Pinpoint the cell where the given text exists, returning its (X, Y) midpoint coordinate. 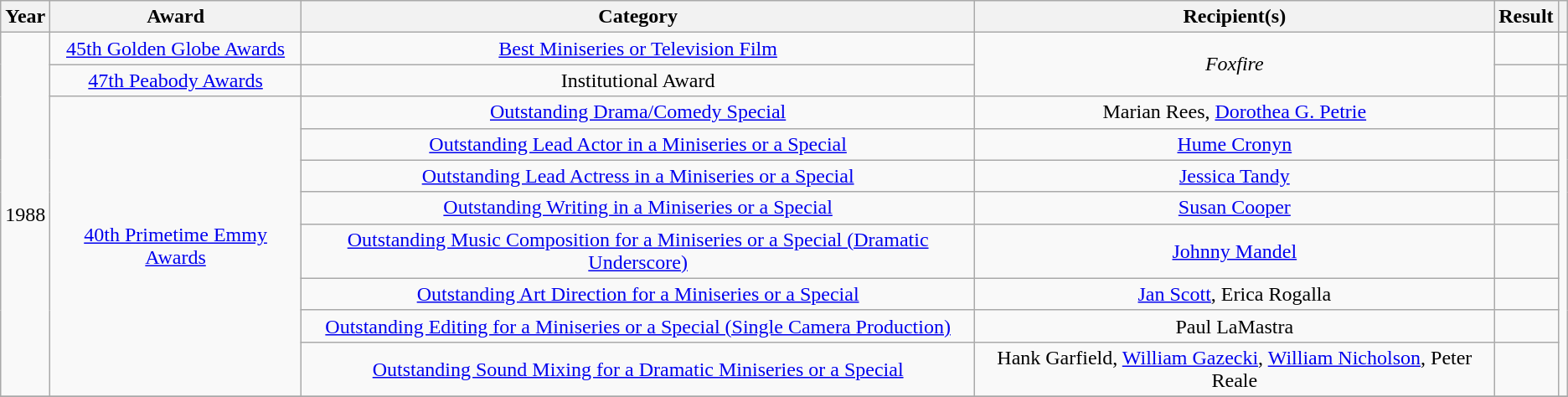
45th Golden Globe Awards (176, 49)
Hank Garfield, William Gazecki, William Nicholson, Peter Reale (1235, 369)
Marian Rees, Dorothea G. Petrie (1235, 112)
Susan Cooper (1235, 208)
Best Miniseries or Television Film (638, 49)
Outstanding Sound Mixing for a Dramatic Miniseries or a Special (638, 369)
47th Peabody Awards (176, 80)
Outstanding Drama/Comedy Special (638, 112)
Outstanding Writing in a Miniseries or a Special (638, 208)
Recipient(s) (1235, 17)
Foxfire (1235, 64)
Outstanding Lead Actor in a Miniseries or a Special (638, 144)
Outstanding Editing for a Miniseries or a Special (Single Camera Production) (638, 326)
Institutional Award (638, 80)
40th Primetime Emmy Awards (176, 246)
Award (176, 17)
Result (1526, 17)
Category (638, 17)
Johnny Mandel (1235, 251)
Year (25, 17)
Jessica Tandy (1235, 176)
Outstanding Lead Actress in a Miniseries or a Special (638, 176)
Outstanding Art Direction for a Miniseries or a Special (638, 294)
Paul LaMastra (1235, 326)
Hume Cronyn (1235, 144)
Jan Scott, Erica Rogalla (1235, 294)
Outstanding Music Composition for a Miniseries or a Special (Dramatic Underscore) (638, 251)
1988 (25, 214)
